Scan for the cell matching the given text and deliver its [X, Y] coordinate at center. 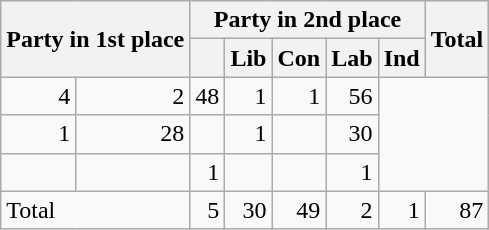
87 [457, 210]
5 [208, 210]
4 [38, 96]
56 [352, 96]
49 [299, 210]
Con [299, 58]
48 [208, 96]
Party in 1st place [96, 39]
Party in 2nd place [308, 20]
Lib [248, 58]
Ind [402, 58]
Lab [352, 58]
28 [133, 134]
